Provide the [x, y] coordinate of the cell's center where the given text is located.  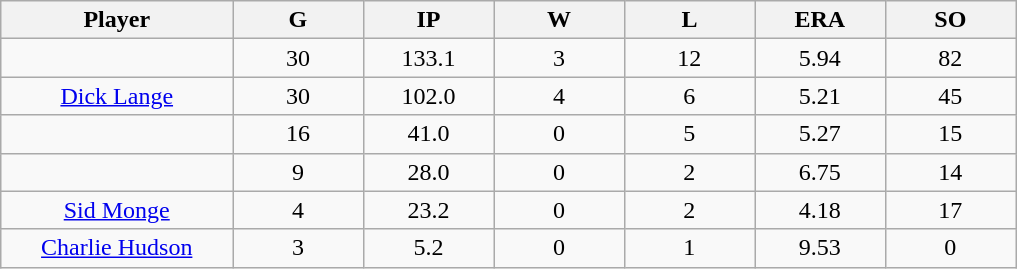
9 [298, 172]
14 [950, 172]
41.0 [428, 134]
23.2 [428, 210]
16 [298, 134]
IP [428, 20]
Charlie Hudson [117, 248]
SO [950, 20]
L [689, 20]
1 [689, 248]
15 [950, 134]
17 [950, 210]
W [559, 20]
4.18 [820, 210]
ERA [820, 20]
Sid Monge [117, 210]
5.2 [428, 248]
28.0 [428, 172]
5.27 [820, 134]
5.94 [820, 58]
6 [689, 96]
9.53 [820, 248]
6.75 [820, 172]
102.0 [428, 96]
82 [950, 58]
45 [950, 96]
Dick Lange [117, 96]
Player [117, 20]
133.1 [428, 58]
G [298, 20]
12 [689, 58]
5.21 [820, 96]
5 [689, 134]
